Find where the given text appears and provide that cell's center as [X, Y] coordinate. 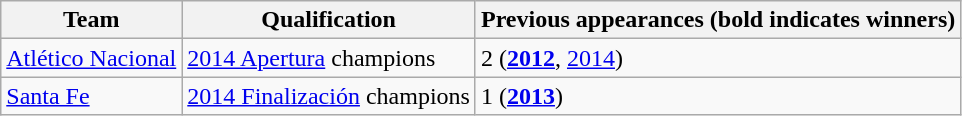
Team [92, 20]
1 (2013) [718, 96]
2014 Apertura champions [329, 58]
Santa Fe [92, 96]
Atlético Nacional [92, 58]
Qualification [329, 20]
2 (2012, 2014) [718, 58]
2014 Finalización champions [329, 96]
Previous appearances (bold indicates winners) [718, 20]
